For the text-containing cell, return its midpoint in (x, y) coordinate format. 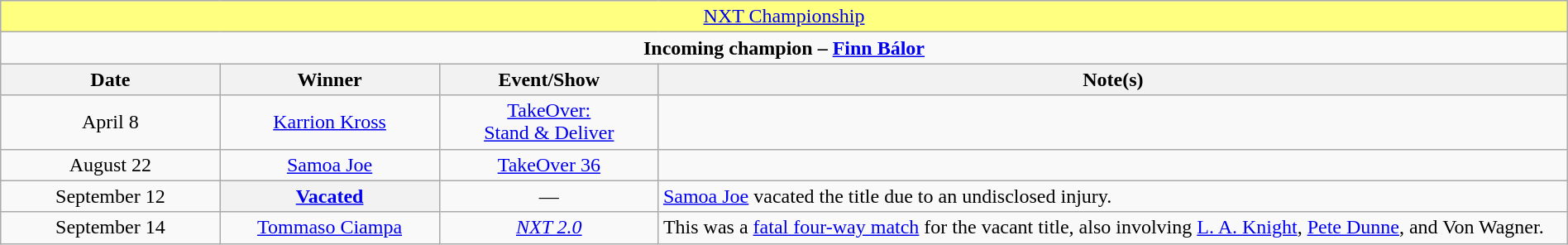
Karrion Kross (329, 122)
August 22 (111, 165)
September 14 (111, 228)
Note(s) (1113, 79)
— (549, 196)
This was a fatal four-way match for the vacant title, also involving L. A. Knight, Pete Dunne, and Von Wagner. (1113, 228)
NXT Championship (784, 17)
TakeOver:Stand & Deliver (549, 122)
Event/Show (549, 79)
TakeOver 36 (549, 165)
Samoa Joe vacated the title due to an undisclosed injury. (1113, 196)
Samoa Joe (329, 165)
September 12 (111, 196)
Tommaso Ciampa (329, 228)
NXT 2.0 (549, 228)
Incoming champion – Finn Bálor (784, 48)
Winner (329, 79)
Vacated (329, 196)
Date (111, 79)
April 8 (111, 122)
